From the cell containing the given text, extract its center point as [X, Y] coordinate. 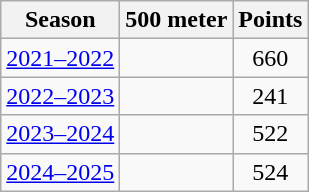
500 meter [176, 20]
Points [270, 20]
241 [270, 96]
522 [270, 134]
2024–2025 [60, 172]
660 [270, 58]
2021–2022 [60, 58]
524 [270, 172]
2023–2024 [60, 134]
2022–2023 [60, 96]
Season [60, 20]
